For the text-containing cell, return its midpoint in [x, y] coordinate format. 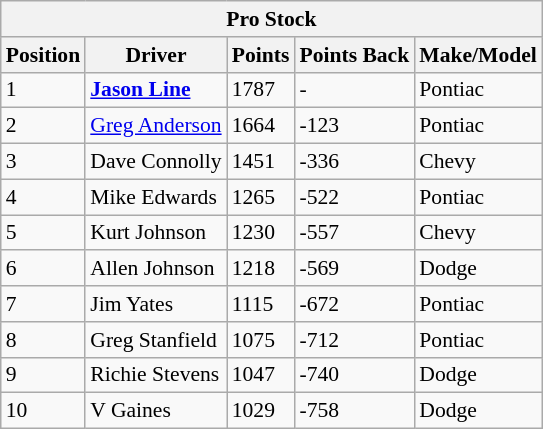
V Gaines [156, 411]
Mike Edwards [156, 197]
Kurt Johnson [156, 233]
1029 [261, 411]
Pro Stock [272, 19]
-336 [354, 162]
Dave Connolly [156, 162]
1047 [261, 375]
Richie Stevens [156, 375]
-740 [354, 375]
7 [43, 304]
1115 [261, 304]
1787 [261, 90]
2 [43, 126]
5 [43, 233]
-557 [354, 233]
4 [43, 197]
6 [43, 269]
-758 [354, 411]
Allen Johnson [156, 269]
9 [43, 375]
- [354, 90]
1 [43, 90]
-712 [354, 340]
Greg Stanfield [156, 340]
Position [43, 55]
1265 [261, 197]
-123 [354, 126]
Greg Anderson [156, 126]
1451 [261, 162]
1664 [261, 126]
Jason Line [156, 90]
Jim Yates [156, 304]
1075 [261, 340]
8 [43, 340]
-569 [354, 269]
3 [43, 162]
Make/Model [478, 55]
Points [261, 55]
-672 [354, 304]
Points Back [354, 55]
Driver [156, 55]
-522 [354, 197]
10 [43, 411]
1230 [261, 233]
1218 [261, 269]
